Locate the cell with the specified text and output its [X, Y] center coordinate. 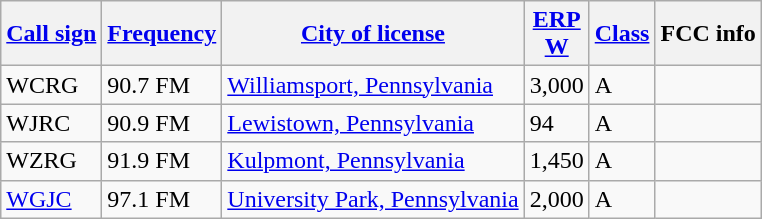
Call sign [52, 34]
97.1 FM [162, 199]
University Park, Pennsylvania [373, 199]
94 [556, 123]
90.7 FM [162, 85]
2,000 [556, 199]
1,450 [556, 161]
WZRG [52, 161]
91.9 FM [162, 161]
WJRC [52, 123]
City of license [373, 34]
Kulpmont, Pennsylvania [373, 161]
3,000 [556, 85]
Frequency [162, 34]
WGJC [52, 199]
90.9 FM [162, 123]
Class [622, 34]
Lewistown, Pennsylvania [373, 123]
FCC info [708, 34]
ERPW [556, 34]
Williamsport, Pennsylvania [373, 85]
WCRG [52, 85]
